Search for the cell housing the specified text and yield its (x, y) center coordinate. 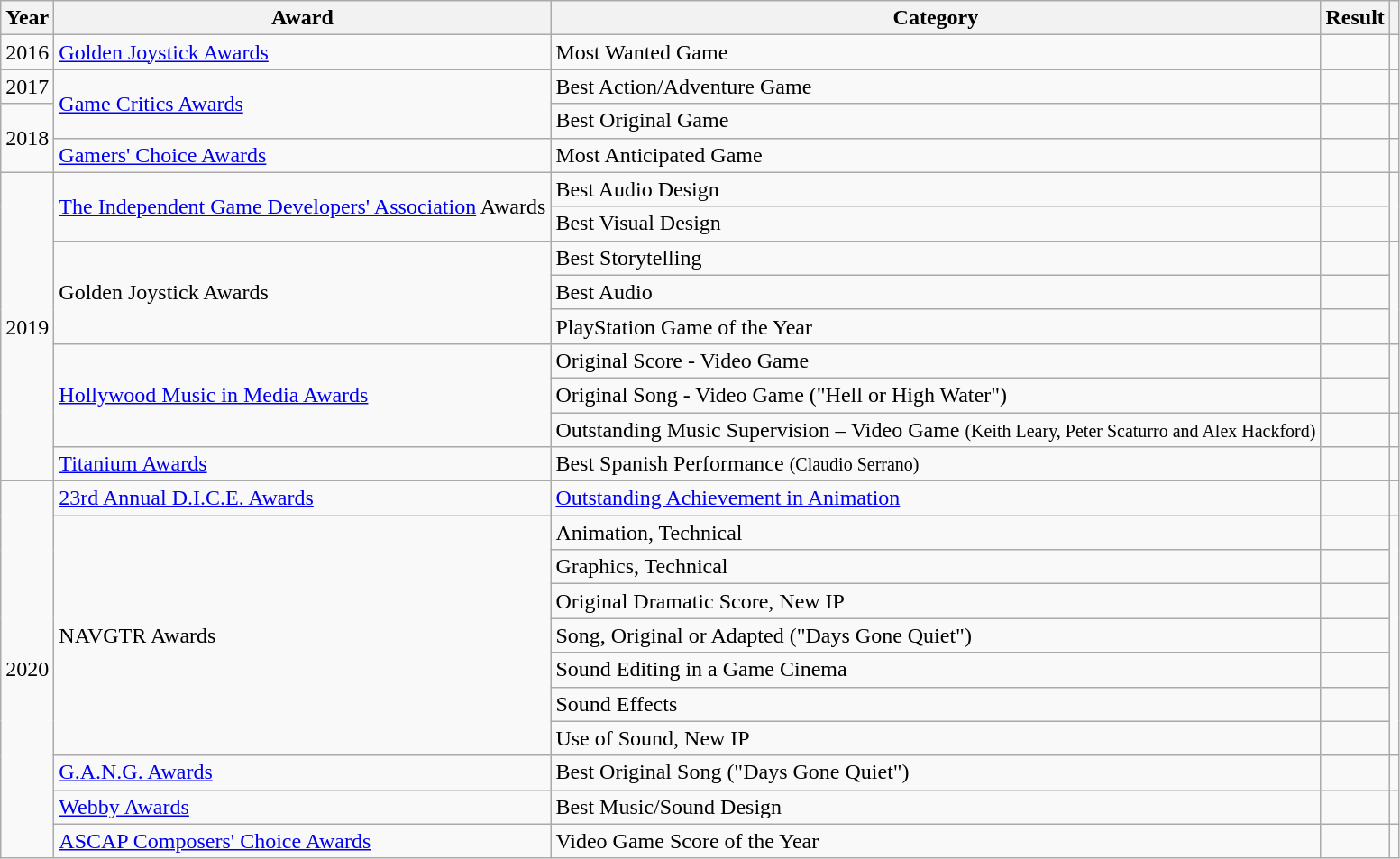
2018 (27, 138)
Most Anticipated Game (936, 155)
Best Audio (936, 292)
Gamers' Choice Awards (303, 155)
Titanium Awards (303, 464)
Webby Awards (303, 807)
Best Action/Adventure Game (936, 87)
Best Audio Design (936, 189)
Year (27, 18)
Original Song - Video Game ("Hell or High Water") (936, 395)
23rd Annual D.I.C.E. Awards (303, 498)
Sound Effects (936, 704)
G.A.N.G. Awards (303, 772)
2019 (27, 326)
Sound Editing in a Game Cinema (936, 670)
Result (1355, 18)
2020 (27, 671)
Best Visual Design (936, 224)
Song, Original or Adapted ("Days Gone Quiet") (936, 635)
Use of Sound, New IP (936, 738)
Best Spanish Performance (Claudio Serrano) (936, 464)
ASCAP Composers' Choice Awards (303, 841)
Original Score - Video Game (936, 361)
Game Critics Awards (303, 104)
Best Original Song ("Days Gone Quiet") (936, 772)
Hollywood Music in Media Awards (303, 395)
Graphics, Technical (936, 567)
2016 (27, 52)
Most Wanted Game (936, 52)
Original Dramatic Score, New IP (936, 601)
2017 (27, 87)
Animation, Technical (936, 533)
Outstanding Achievement in Animation (936, 498)
Best Storytelling (936, 258)
The Independent Game Developers' Association Awards (303, 206)
PlayStation Game of the Year (936, 326)
Award (303, 18)
Best Original Game (936, 121)
Outstanding Music Supervision – Video Game (Keith Leary, Peter Scaturro and Alex Hackford) (936, 430)
Category (936, 18)
Best Music/Sound Design (936, 807)
NAVGTR Awards (303, 635)
Video Game Score of the Year (936, 841)
